Search for the cell housing the specified text and yield its (X, Y) center coordinate. 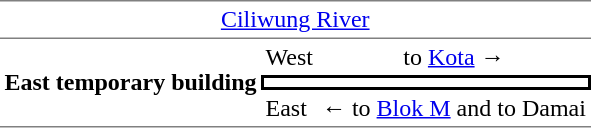
to Kota → (454, 57)
East temporary building (130, 83)
Ciliwung River (295, 19)
← to Blok M and to Damai (454, 109)
East (289, 109)
West (289, 57)
